Search for the cell housing the specified text and yield its [X, Y] center coordinate. 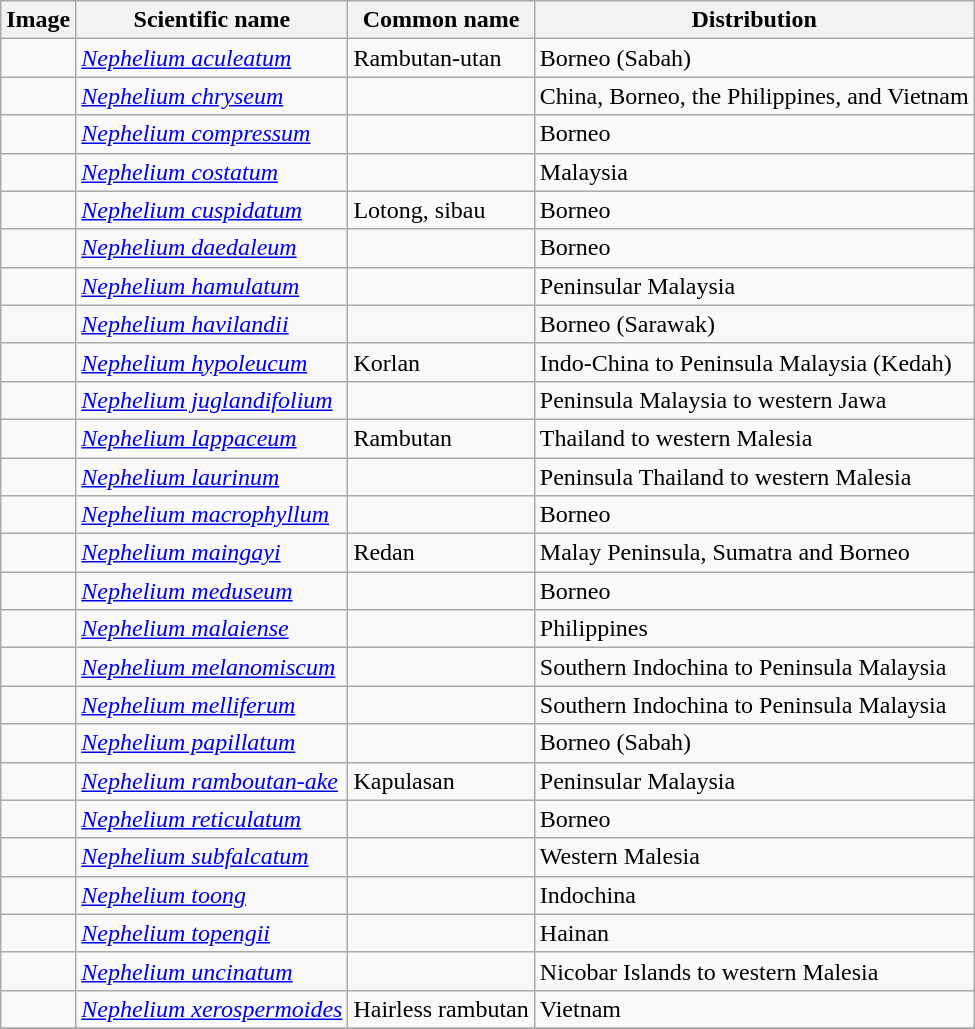
Korlan [441, 362]
Malay Peninsula, Sumatra and Borneo [754, 553]
Rambutan [441, 438]
Image [38, 20]
Nephelium chryseum [212, 96]
Nephelium meduseum [212, 591]
Nephelium melliferum [212, 705]
Nephelium ramboutan-ake [212, 781]
Nephelium melanomiscum [212, 667]
Malaysia [754, 172]
Distribution [754, 20]
Nephelium toong [212, 895]
Nephelium reticulatum [212, 819]
Nephelium hamulatum [212, 286]
Nephelium costatum [212, 172]
Nephelium cuspidatum [212, 210]
Lotong, sibau [441, 210]
Common name [441, 20]
Nephelium uncinatum [212, 971]
Nephelium laurinum [212, 477]
Nephelium juglandifolium [212, 400]
Scientific name [212, 20]
China, Borneo, the Philippines, and Vietnam [754, 96]
Kapulasan [441, 781]
Nephelium malaiense [212, 629]
Peninsula Thailand to western Malesia [754, 477]
Nephelium havilandii [212, 324]
Nephelium topengii [212, 933]
Thailand to western Malesia [754, 438]
Nephelium hypoleucum [212, 362]
Nephelium compressum [212, 134]
Vietnam [754, 1009]
Hainan [754, 933]
Nephelium daedaleum [212, 248]
Nephelium subfalcatum [212, 857]
Indo-China to Peninsula Malaysia (Kedah) [754, 362]
Western Malesia [754, 857]
Nephelium aculeatum [212, 58]
Redan [441, 553]
Peninsula Malaysia to western Jawa [754, 400]
Hairless rambutan [441, 1009]
Philippines [754, 629]
Nephelium papillatum [212, 743]
Borneo (Sarawak) [754, 324]
Nicobar Islands to western Malesia [754, 971]
Rambutan-utan [441, 58]
Indochina [754, 895]
Nephelium maingayi [212, 553]
Nephelium lappaceum [212, 438]
Nephelium xerospermoides [212, 1009]
Nephelium macrophyllum [212, 515]
